Pinpoint the cell where the given text exists, returning its (X, Y) midpoint coordinate. 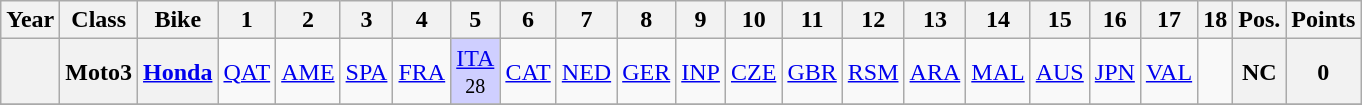
Pos. (1260, 20)
7 (586, 20)
JPN (1114, 72)
8 (646, 20)
INP (701, 72)
Year (30, 20)
AME (308, 72)
GBR (812, 72)
17 (1168, 20)
MAL (998, 72)
QAT (247, 72)
Honda (178, 72)
CAT (528, 72)
2 (308, 20)
3 (366, 20)
FRA (422, 72)
Class (99, 20)
Moto3 (99, 72)
1 (247, 20)
10 (753, 20)
9 (701, 20)
4 (422, 20)
16 (1114, 20)
Points (1324, 20)
5 (476, 20)
ARA (935, 72)
12 (873, 20)
14 (998, 20)
RSM (873, 72)
VAL (1168, 72)
CZE (753, 72)
11 (812, 20)
18 (1216, 20)
6 (528, 20)
NED (586, 72)
ITA28 (476, 72)
SPA (366, 72)
AUS (1060, 72)
15 (1060, 20)
13 (935, 20)
0 (1324, 72)
GER (646, 72)
NC (1260, 72)
Bike (178, 20)
